Locate the cell with the specified text and output its [x, y] center coordinate. 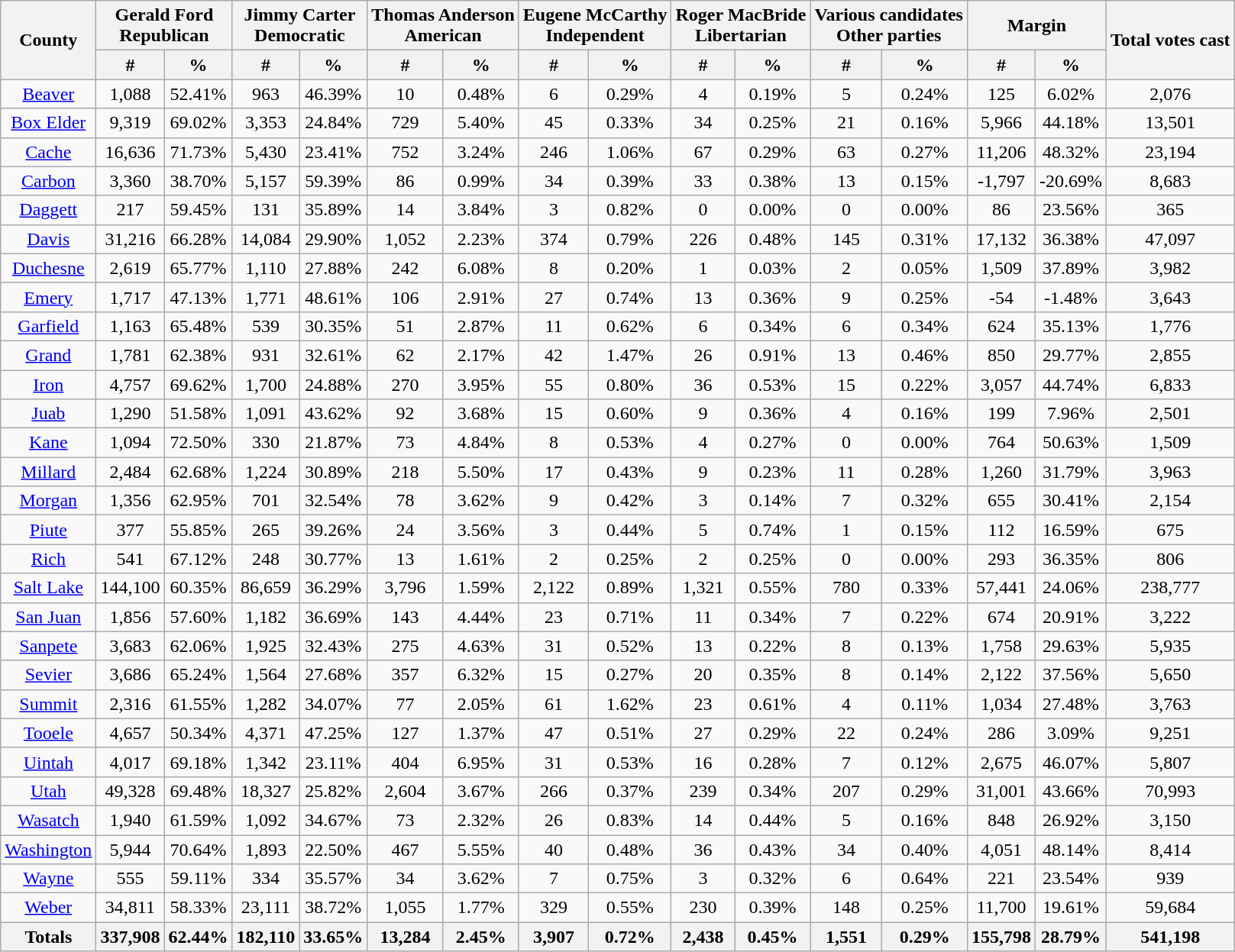
36.29% [333, 588]
0.61% [773, 704]
27.48% [1071, 704]
239 [703, 791]
Margin [1036, 26]
3,353 [266, 123]
2,855 [1171, 355]
25.82% [333, 791]
30.89% [333, 472]
238,777 [1171, 588]
0.37% [630, 791]
Rich [49, 559]
33 [703, 181]
3,360 [130, 181]
39.26% [333, 530]
334 [266, 879]
330 [266, 443]
35.89% [333, 210]
752 [405, 152]
Utah [49, 791]
1,893 [266, 850]
14,084 [266, 239]
5,944 [130, 850]
701 [266, 501]
2,154 [1171, 501]
1,717 [130, 297]
62.44% [199, 937]
San Juan [49, 617]
1,163 [130, 326]
Washington [49, 850]
1,758 [1001, 646]
61.55% [199, 704]
57,441 [1001, 588]
Summit [49, 704]
5,807 [1171, 762]
24.06% [1071, 588]
0.75% [630, 879]
4,657 [130, 733]
34.07% [333, 704]
23.11% [333, 762]
51.58% [199, 414]
1,321 [703, 588]
59.45% [199, 210]
Various candidatesOther parties [889, 26]
729 [405, 123]
23.56% [1071, 210]
30.77% [333, 559]
Salt Lake [49, 588]
226 [703, 239]
1,700 [266, 384]
0.80% [630, 384]
539 [266, 326]
1,094 [130, 443]
42 [553, 355]
18,327 [266, 791]
66.28% [199, 239]
23,111 [266, 908]
10 [405, 94]
0.31% [924, 239]
62.68% [199, 472]
6.32% [481, 675]
337,908 [130, 937]
3,763 [1171, 704]
674 [1001, 617]
106 [405, 297]
1.06% [630, 152]
0.72% [630, 937]
86,659 [266, 588]
Gerald FordRepublican [164, 26]
0.52% [630, 646]
Totals [49, 937]
242 [405, 268]
67 [703, 152]
29.77% [1071, 355]
270 [405, 384]
31,216 [130, 239]
5.55% [481, 850]
65.24% [199, 675]
1,771 [266, 297]
848 [1001, 820]
2.45% [481, 937]
Box Elder [49, 123]
35.57% [333, 879]
19.61% [1071, 908]
Jimmy CarterDemocratic [299, 26]
7.96% [1071, 414]
Grand [49, 355]
939 [1171, 879]
0.03% [773, 268]
675 [1171, 530]
47.13% [199, 297]
1,091 [266, 414]
48.14% [1071, 850]
1,342 [266, 762]
70,993 [1171, 791]
22 [846, 733]
16.59% [1071, 530]
0.19% [773, 94]
24.84% [333, 123]
2,604 [405, 791]
36.35% [1071, 559]
Iron [49, 384]
62.38% [199, 355]
69.62% [199, 384]
2,484 [130, 472]
1.37% [481, 733]
0.40% [924, 850]
0.12% [924, 762]
0.62% [630, 326]
26.92% [1071, 820]
48.61% [333, 297]
1,110 [266, 268]
County [49, 40]
221 [1001, 879]
0.71% [630, 617]
5,935 [1171, 646]
Eugene McCarthyIndependent [595, 26]
125 [1001, 94]
0.91% [773, 355]
57.60% [199, 617]
Tooele [49, 733]
47 [553, 733]
541 [130, 559]
Wasatch [49, 820]
624 [1001, 326]
9,319 [130, 123]
6.08% [481, 268]
Duchesne [49, 268]
963 [266, 94]
37.56% [1071, 675]
32.61% [333, 355]
404 [405, 762]
4,051 [1001, 850]
27.88% [333, 268]
Daggett [49, 210]
17 [553, 472]
16,636 [130, 152]
1,940 [130, 820]
58.33% [199, 908]
1,055 [405, 908]
112 [1001, 530]
Sevier [49, 675]
374 [553, 239]
16 [703, 762]
3,057 [1001, 384]
2.91% [481, 297]
32.54% [333, 501]
43.66% [1071, 791]
780 [846, 588]
5,966 [1001, 123]
17,132 [1001, 239]
13,501 [1171, 123]
65.77% [199, 268]
3,643 [1171, 297]
32.43% [333, 646]
Wayne [49, 879]
51 [405, 326]
3.24% [481, 152]
77 [405, 704]
65.48% [199, 326]
365 [1171, 210]
1,224 [266, 472]
50.63% [1071, 443]
0.83% [630, 820]
46.07% [1071, 762]
38.70% [199, 181]
60.35% [199, 588]
1.62% [630, 704]
286 [1001, 733]
36.69% [333, 617]
145 [846, 239]
23.54% [1071, 879]
27.68% [333, 675]
248 [266, 559]
34,811 [130, 908]
2,501 [1171, 414]
5,430 [266, 152]
5,650 [1171, 675]
655 [1001, 501]
3.84% [481, 210]
63 [846, 152]
2.17% [481, 355]
3,907 [553, 937]
30.35% [333, 326]
0.05% [924, 268]
47.25% [333, 733]
2,438 [703, 937]
0.20% [630, 268]
0.82% [630, 210]
1.61% [481, 559]
-20.69% [1071, 181]
44.18% [1071, 123]
1.77% [481, 908]
20 [703, 675]
357 [405, 675]
127 [405, 733]
22.50% [333, 850]
5.40% [481, 123]
2,675 [1001, 762]
6.02% [1071, 94]
67.12% [199, 559]
3,963 [1171, 472]
1,551 [846, 937]
Roger MacBrideLibertarian [741, 26]
1,925 [266, 646]
71.73% [199, 152]
Beaver [49, 94]
2,619 [130, 268]
38.72% [333, 908]
155,798 [1001, 937]
37.89% [1071, 268]
24 [405, 530]
0.11% [924, 704]
46.39% [333, 94]
30.41% [1071, 501]
Cache [49, 152]
6,833 [1171, 384]
35.13% [1071, 326]
31,001 [1001, 791]
23,194 [1171, 152]
78 [405, 501]
45 [553, 123]
40 [553, 850]
3,982 [1171, 268]
1,034 [1001, 704]
8,683 [1171, 181]
48.32% [1071, 152]
-1.48% [1071, 297]
Carbon [49, 181]
293 [1001, 559]
21 [846, 123]
29.90% [333, 239]
329 [553, 908]
1,282 [266, 704]
Total votes cast [1171, 40]
182,110 [266, 937]
0.89% [630, 588]
144,100 [130, 588]
62.06% [199, 646]
148 [846, 908]
1,182 [266, 617]
230 [703, 908]
34.67% [333, 820]
-1,797 [1001, 181]
55.85% [199, 530]
1,052 [405, 239]
61.59% [199, 820]
11,700 [1001, 908]
2,316 [130, 704]
29.63% [1071, 646]
Kane [49, 443]
3,796 [405, 588]
265 [266, 530]
1.59% [481, 588]
1,088 [130, 94]
377 [130, 530]
44.74% [1071, 384]
806 [1171, 559]
9,251 [1171, 733]
69.18% [199, 762]
1,776 [1171, 326]
Uintah [49, 762]
4,017 [130, 762]
69.48% [199, 791]
1,092 [266, 820]
266 [553, 791]
0.60% [630, 414]
3,683 [130, 646]
Sanpete [49, 646]
218 [405, 472]
Weber [49, 908]
1,564 [266, 675]
23.41% [333, 152]
5.50% [481, 472]
0.13% [924, 646]
52.41% [199, 94]
13,284 [405, 937]
0.45% [773, 937]
3,686 [130, 675]
217 [130, 210]
36.38% [1071, 239]
92 [405, 414]
1,290 [130, 414]
Garfield [49, 326]
246 [553, 152]
764 [1001, 443]
0.42% [630, 501]
8,414 [1171, 850]
2,076 [1171, 94]
4.84% [481, 443]
55 [553, 384]
Morgan [49, 501]
11,206 [1001, 152]
1,356 [130, 501]
931 [266, 355]
1.47% [630, 355]
59,684 [1171, 908]
850 [1001, 355]
1,856 [130, 617]
5,157 [266, 181]
4,371 [266, 733]
143 [405, 617]
3.95% [481, 384]
0.99% [481, 181]
131 [266, 210]
49,328 [130, 791]
467 [405, 850]
Piute [49, 530]
43.62% [333, 414]
3.68% [481, 414]
2.05% [481, 704]
4.44% [481, 617]
2.23% [481, 239]
3,222 [1171, 617]
3.67% [481, 791]
Thomas AndersonAmerican [443, 26]
0.64% [924, 879]
3,150 [1171, 820]
72.50% [199, 443]
207 [846, 791]
61 [553, 704]
3.09% [1071, 733]
4,757 [130, 384]
Millard [49, 472]
541,198 [1171, 937]
70.64% [199, 850]
2.32% [481, 820]
20.91% [1071, 617]
4.63% [481, 646]
Davis [49, 239]
0.79% [630, 239]
62 [405, 355]
1,781 [130, 355]
33.65% [333, 937]
0.35% [773, 675]
31.79% [1071, 472]
50.34% [199, 733]
69.02% [199, 123]
0.51% [630, 733]
2.87% [481, 326]
275 [405, 646]
59.39% [333, 181]
28.79% [1071, 937]
0.38% [773, 181]
47,097 [1171, 239]
6.95% [481, 762]
Juab [49, 414]
3.56% [481, 530]
199 [1001, 414]
59.11% [199, 879]
1,260 [1001, 472]
0.46% [924, 355]
21.87% [333, 443]
62.95% [199, 501]
-54 [1001, 297]
0.23% [773, 472]
555 [130, 879]
24.88% [333, 384]
Emery [49, 297]
